Return the [X, Y] coordinate for the center point of the cell that contains the specified text.  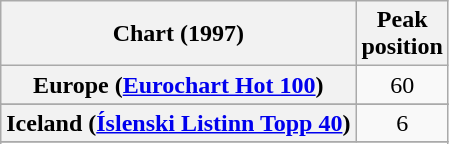
60 [402, 85]
Chart (1997) [178, 34]
Peakposition [402, 34]
6 [402, 123]
Iceland (Íslenski Listinn Topp 40) [178, 123]
Europe (Eurochart Hot 100) [178, 85]
